Return (X, Y) of the center of cell containing provided text 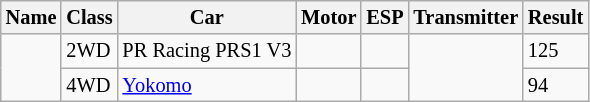
Result (556, 17)
4WD (89, 85)
Transmitter (466, 17)
Yokomo (208, 85)
ESP (384, 17)
Car (208, 17)
125 (556, 51)
Motor (328, 17)
94 (556, 85)
2WD (89, 51)
Class (89, 17)
PR Racing PRS1 V3 (208, 51)
Name (32, 17)
